Locate the cell with the specified text and output its (x, y) center coordinate. 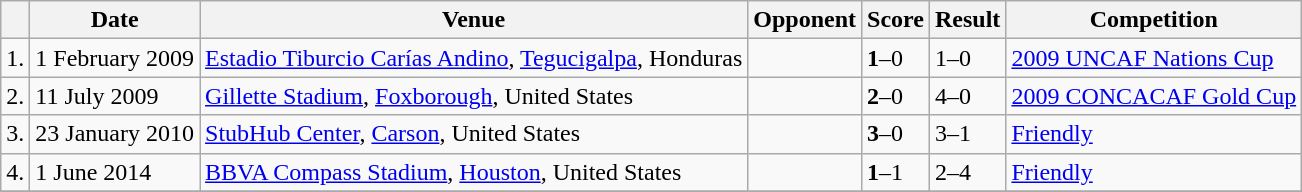
2009 CONCACAF Gold Cup (1154, 96)
2–4 (967, 172)
1 June 2014 (115, 172)
3. (16, 134)
11 July 2009 (115, 96)
2–0 (896, 96)
1. (16, 58)
StubHub Center, Carson, United States (474, 134)
Gillette Stadium, Foxborough, United States (474, 96)
Venue (474, 20)
Result (967, 20)
4. (16, 172)
3–1 (967, 134)
Opponent (805, 20)
3–0 (896, 134)
4–0 (967, 96)
Date (115, 20)
BBVA Compass Stadium, Houston, United States (474, 172)
23 January 2010 (115, 134)
2009 UNCAF Nations Cup (1154, 58)
2. (16, 96)
1 February 2009 (115, 58)
Estadio Tiburcio Carías Andino, Tegucigalpa, Honduras (474, 58)
Competition (1154, 20)
1–1 (896, 172)
Score (896, 20)
